From the cell containing the given text, extract its center point as [X, Y] coordinate. 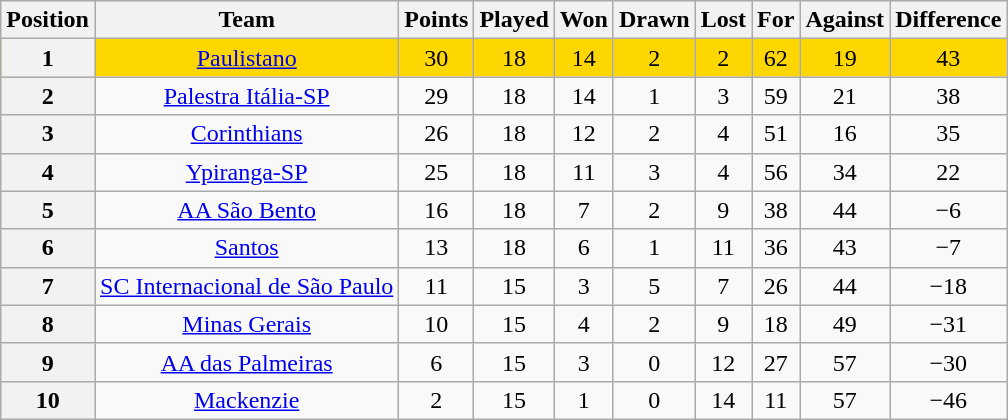
Against [845, 20]
Santos [246, 248]
21 [845, 96]
36 [776, 248]
−18 [948, 286]
−31 [948, 324]
34 [845, 172]
Team [246, 20]
51 [776, 134]
−6 [948, 210]
AA das Palmeiras [246, 362]
−46 [948, 400]
Difference [948, 20]
Points [436, 20]
22 [948, 172]
49 [845, 324]
8 [48, 324]
62 [776, 58]
−7 [948, 248]
13 [436, 248]
19 [845, 58]
35 [948, 134]
Corinthians [246, 134]
25 [436, 172]
27 [776, 362]
Position [48, 20]
SC Internacional de São Paulo [246, 286]
Drawn [654, 20]
Played [514, 20]
For [776, 20]
56 [776, 172]
59 [776, 96]
Minas Gerais [246, 324]
−30 [948, 362]
30 [436, 58]
29 [436, 96]
Mackenzie [246, 400]
Palestra Itália-SP [246, 96]
Won [584, 20]
Ypiranga-SP [246, 172]
AA São Bento [246, 210]
Lost [723, 20]
Paulistano [246, 58]
